Identify which cell holds the provided text, then report its [x, y] central coordinate. 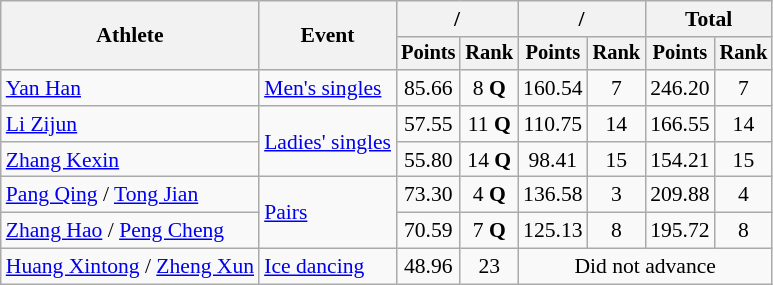
8 Q [489, 88]
136.58 [552, 195]
Pang Qing / Tong Jian [130, 195]
160.54 [552, 88]
Men's singles [328, 88]
4 Q [489, 195]
166.55 [680, 124]
110.75 [552, 124]
246.20 [680, 88]
73.30 [428, 195]
14 Q [489, 160]
55.80 [428, 160]
125.13 [552, 231]
4 [744, 195]
85.66 [428, 88]
Pairs [328, 212]
11 Q [489, 124]
Li Zijun [130, 124]
Did not advance [645, 267]
Total [708, 19]
7 Q [489, 231]
Ladies' singles [328, 142]
195.72 [680, 231]
Zhang Kexin [130, 160]
Event [328, 36]
23 [489, 267]
Yan Han [130, 88]
Athlete [130, 36]
48.96 [428, 267]
57.55 [428, 124]
209.88 [680, 195]
3 [617, 195]
70.59 [428, 231]
98.41 [552, 160]
Zhang Hao / Peng Cheng [130, 231]
Huang Xintong / Zheng Xun [130, 267]
154.21 [680, 160]
Ice dancing [328, 267]
